Locate the cell with the specified text and output its [x, y] center coordinate. 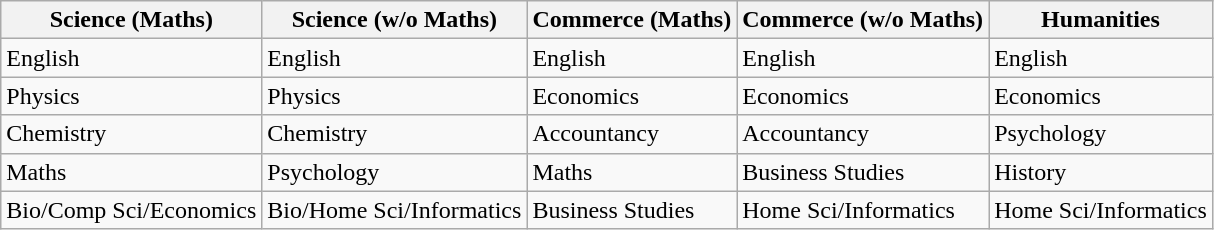
Science (Maths) [132, 20]
Bio/Comp Sci/Economics [132, 210]
History [1101, 172]
Bio/Home Sci/Informatics [394, 210]
Humanities [1101, 20]
Commerce (Maths) [632, 20]
Commerce (w/o Maths) [863, 20]
Science (w/o Maths) [394, 20]
